For the text-containing cell, return its midpoint in (x, y) coordinate format. 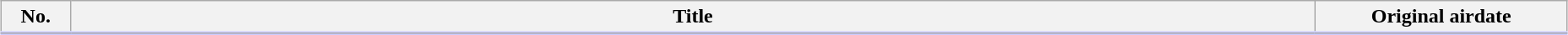
Title (693, 17)
Original airdate (1441, 17)
No. (35, 17)
